Search for the cell housing the specified text and yield its [x, y] center coordinate. 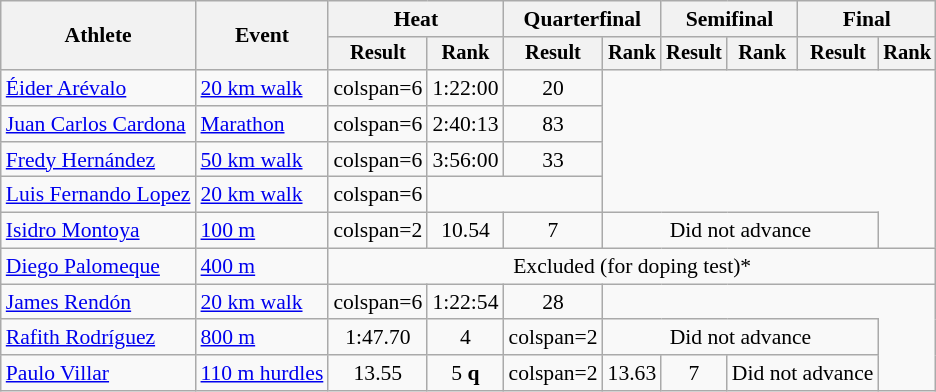
1:22:54 [465, 302]
3:56:00 [465, 160]
Rafith Rodríguez [98, 338]
13.55 [378, 373]
Marathon [262, 124]
4 [465, 338]
1:22:00 [465, 88]
5 q [465, 373]
Juan Carlos Cardona [98, 124]
110 m hurdles [262, 373]
Semifinal [729, 19]
Diego Palomeque [98, 267]
Éider Arévalo [98, 88]
Paulo Villar [98, 373]
Luis Fernando Lopez [98, 195]
Athlete [98, 36]
James Rendón [98, 302]
83 [554, 124]
400 m [262, 267]
13.63 [632, 373]
Final [867, 19]
800 m [262, 338]
10.54 [465, 231]
100 m [262, 231]
Quarterfinal [583, 19]
33 [554, 160]
Heat [416, 19]
2:40:13 [465, 124]
Isidro Montoya [98, 231]
Event [262, 36]
28 [554, 302]
50 km walk [262, 160]
Excluded (for doping test)* [632, 267]
1:47.70 [378, 338]
20 [554, 88]
Fredy Hernández [98, 160]
